Extract the (X, Y) coordinate from the center of the cell holding the provided text.  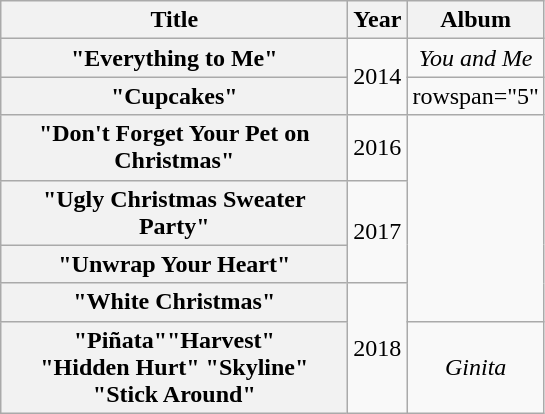
"Don't Forget Your Pet on Christmas" (174, 148)
You and Me (476, 58)
"Ugly Christmas Sweater Party" (174, 212)
Title (174, 20)
"Cupcakes" (174, 96)
rowspan="5" (476, 96)
Ginita (476, 367)
"Everything to Me" (174, 58)
"Piñata""Harvest""Hidden Hurt" "Skyline" "Stick Around" (174, 367)
2017 (378, 232)
"Unwrap Your Heart" (174, 264)
2016 (378, 148)
Album (476, 20)
Year (378, 20)
2014 (378, 77)
2018 (378, 348)
"White Christmas" (174, 302)
